Detect which cell encompasses the target text, then output its [x, y] center coordinate. 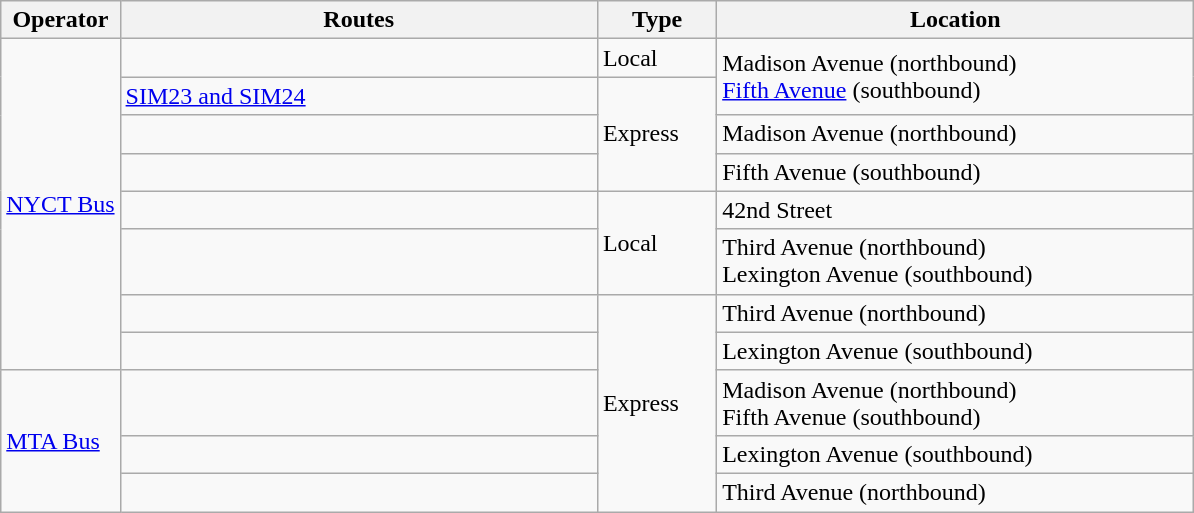
SIM23 and SIM24 [358, 96]
NYCT Bus [60, 205]
MTA Bus [60, 440]
Third Avenue (northbound)Lexington Avenue (southbound) [956, 262]
Routes [358, 20]
Madison Avenue (northbound) [956, 134]
Location [956, 20]
42nd Street [956, 210]
Fifth Avenue (southbound) [956, 172]
Type [656, 20]
Operator [60, 20]
